Identify which cell holds the provided text, then report its (x, y) central coordinate. 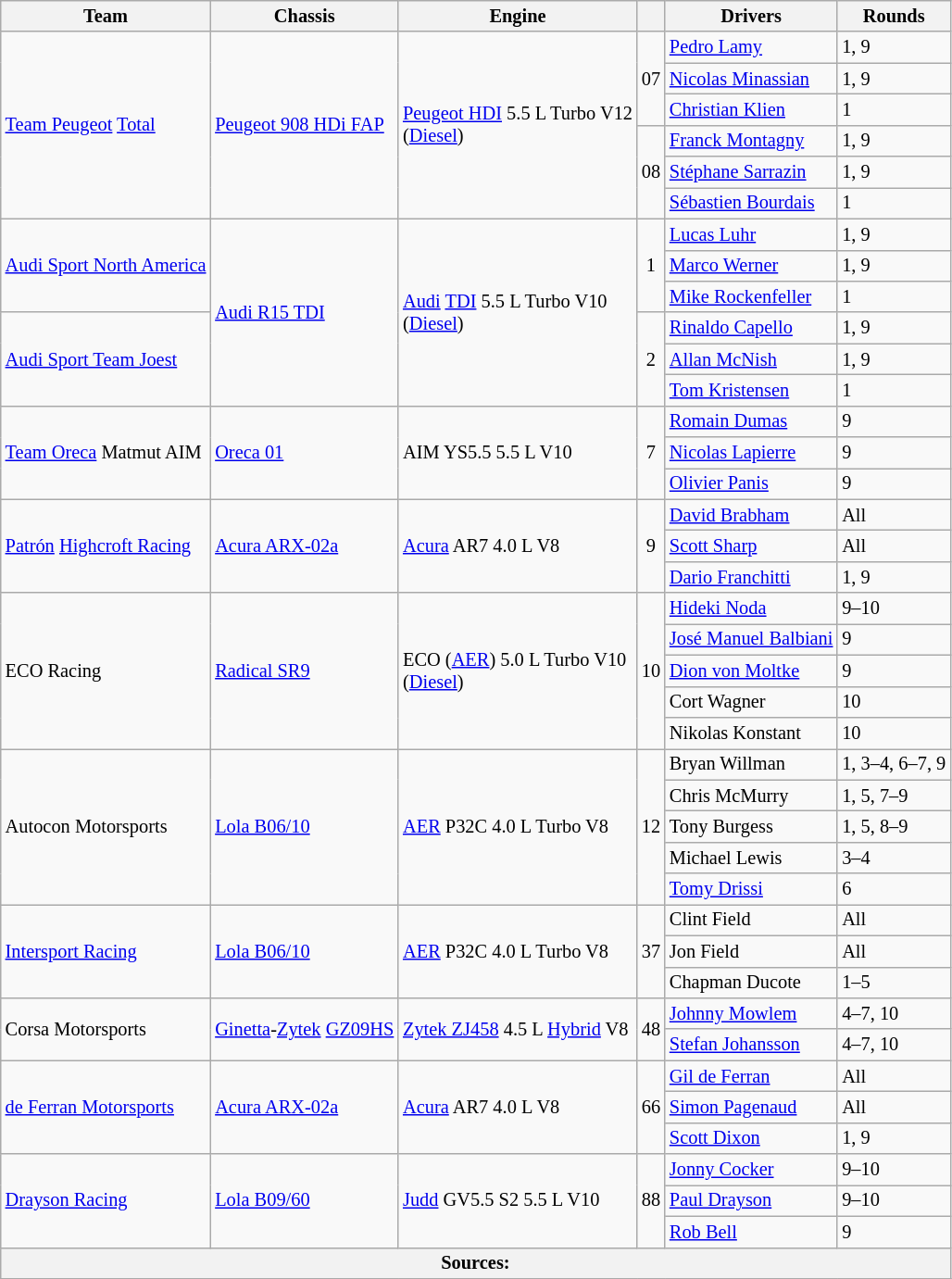
Drivers (751, 16)
Zytek ZJ458 4.5 L Hybrid V8 (518, 1028)
Team Oreca Matmut AIM (106, 452)
Engine (518, 16)
Tony Burgess (751, 826)
Dion von Moltke (751, 671)
Michael Lewis (751, 858)
Sébastien Bourdais (751, 203)
Romain Dumas (751, 421)
ECO (AER) 5.0 L Turbo V10(Diesel) (518, 671)
Rinaldo Capello (751, 328)
Mike Rockenfeller (751, 296)
Sources: (476, 1263)
Audi Sport Team Joest (106, 359)
Corsa Motorsports (106, 1028)
3–4 (894, 858)
Team Peugeot Total (106, 125)
6 (894, 889)
7 (651, 452)
Tom Kristensen (751, 390)
Stéphane Sarrazin (751, 172)
Marco Werner (751, 266)
Dario Franchitti (751, 577)
1, 3–4, 6–7, 9 (894, 764)
Lola B09/60 (304, 1200)
Rob Bell (751, 1232)
Clint Field (751, 920)
Autocon Motorsports (106, 826)
Chapman Ducote (751, 983)
Audi Sport North America (106, 265)
Hideki Noda (751, 608)
Nikolas Konstant (751, 733)
Jonny Cocker (751, 1170)
08 (651, 172)
12 (651, 826)
de Ferran Motorsports (106, 1108)
Scott Dixon (751, 1138)
Ginetta-Zytek GZ09HS (304, 1028)
Oreca 01 (304, 452)
Gil de Ferran (751, 1076)
ECO Racing (106, 671)
José Manuel Balbiani (751, 639)
David Brabham (751, 515)
88 (651, 1200)
Radical SR9 (304, 671)
1, 5, 7–9 (894, 796)
37 (651, 950)
Chris McMurry (751, 796)
Team (106, 16)
Drayson Racing (106, 1200)
AIM YS5.5 5.5 L V10 (518, 452)
Peugeot 908 HDi FAP (304, 125)
Audi TDI 5.5 L Turbo V10(Diesel) (518, 312)
Chassis (304, 16)
Jon Field (751, 951)
2 (651, 359)
48 (651, 1028)
Cort Wagner (751, 702)
Johnny Mowlem (751, 1013)
Simon Pagenaud (751, 1107)
Intersport Racing (106, 950)
Rounds (894, 16)
66 (651, 1108)
Christian Klien (751, 109)
Olivier Panis (751, 483)
Audi R15 TDI (304, 312)
Lucas Luhr (751, 234)
Tomy Drissi (751, 889)
Nicolas Minassian (751, 79)
Pedro Lamy (751, 47)
Allan McNish (751, 359)
Nicolas Lapierre (751, 453)
Stefan Johansson (751, 1045)
1–5 (894, 983)
Patrón Highcroft Racing (106, 546)
Peugeot HDI 5.5 L Turbo V12(Diesel) (518, 125)
07 (651, 78)
1, 5, 8–9 (894, 826)
Scott Sharp (751, 545)
Paul Drayson (751, 1200)
Bryan Willman (751, 764)
Franck Montagny (751, 141)
Judd GV5.5 S2 5.5 L V10 (518, 1200)
